Return [x, y] of the center of cell containing provided text 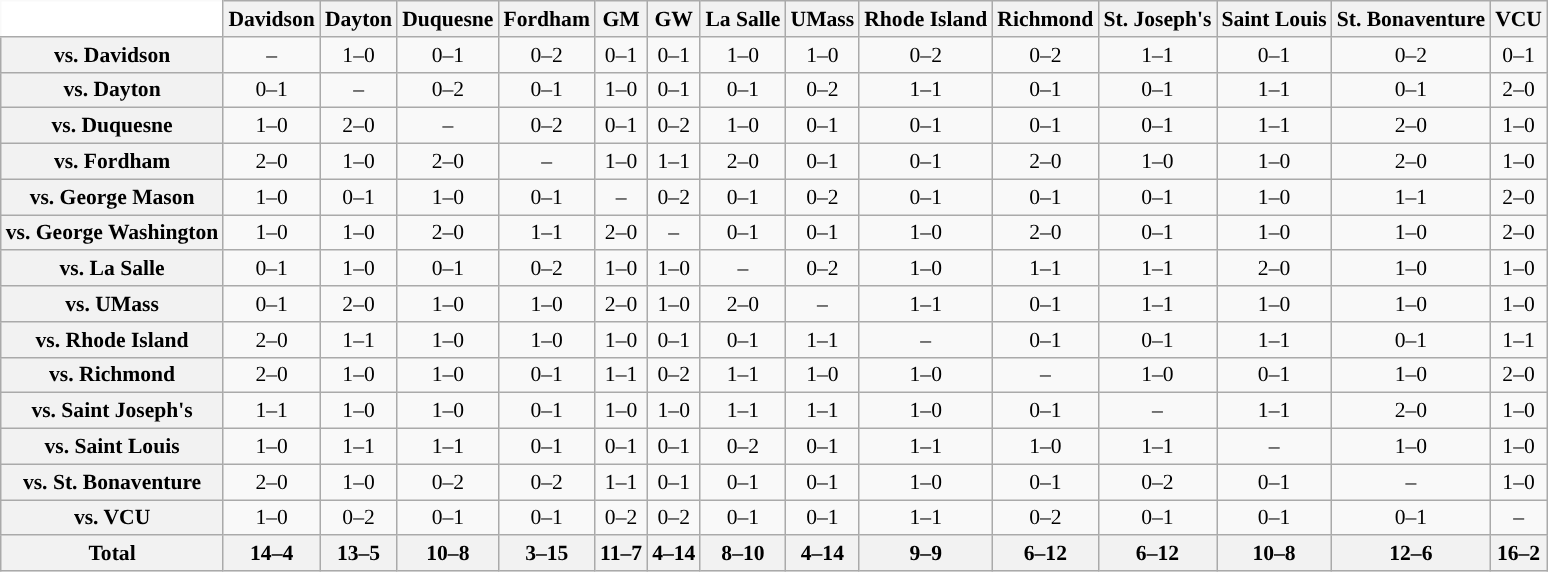
Dayton [358, 19]
vs. La Salle [112, 269]
UMass [823, 19]
St. Bonaventure [1411, 19]
Total [112, 554]
vs. Duquesne [112, 126]
vs. VCU [112, 518]
VCU [1518, 19]
12–6 [1411, 554]
vs. George Mason [112, 197]
Duquesne [448, 19]
La Salle [742, 19]
Richmond [1045, 19]
8–10 [742, 554]
vs. George Washington [112, 233]
3–15 [546, 554]
14–4 [272, 554]
vs. UMass [112, 304]
vs. Saint Joseph's [112, 411]
11–7 [621, 554]
9–9 [926, 554]
vs. Dayton [112, 90]
vs. Davidson [112, 55]
St. Joseph's [1157, 19]
vs. Saint Louis [112, 447]
vs. Rhode Island [112, 340]
vs. Fordham [112, 162]
16–2 [1518, 554]
vs. Richmond [112, 375]
GW [674, 19]
13–5 [358, 554]
Saint Louis [1274, 19]
Fordham [546, 19]
vs. St. Bonaventure [112, 482]
Rhode Island [926, 19]
GM [621, 19]
Davidson [272, 19]
